Locate the cell with the specified text and output its [x, y] center coordinate. 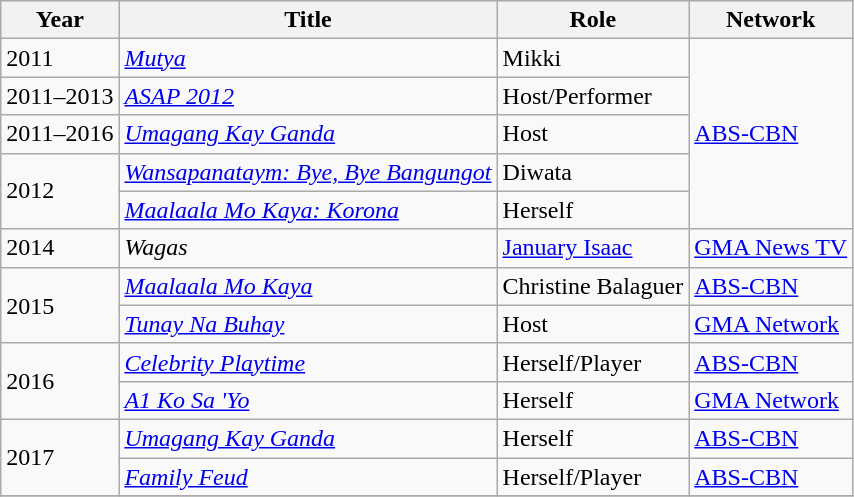
Maalaala Mo Kaya: Korona [308, 210]
A1 Ko Sa 'Yo [308, 400]
Host/Performer [593, 96]
Title [308, 20]
Family Feud [308, 477]
2015 [60, 305]
ASAP 2012 [308, 96]
2011 [60, 58]
Diwata [593, 172]
2011–2016 [60, 134]
Celebrity Playtime [308, 362]
Tunay Na Buhay [308, 324]
Wagas [308, 248]
2014 [60, 248]
Maalaala Mo Kaya [308, 286]
GMA News TV [771, 248]
Network [771, 20]
Wansapanataym: Bye, Bye Bangungot [308, 172]
Mikki [593, 58]
2017 [60, 457]
Christine Balaguer [593, 286]
Role [593, 20]
January Isaac [593, 248]
Year [60, 20]
2016 [60, 381]
2012 [60, 191]
Mutya [308, 58]
2011–2013 [60, 96]
